Find where the given text appears and provide that cell's center as (X, Y) coordinate. 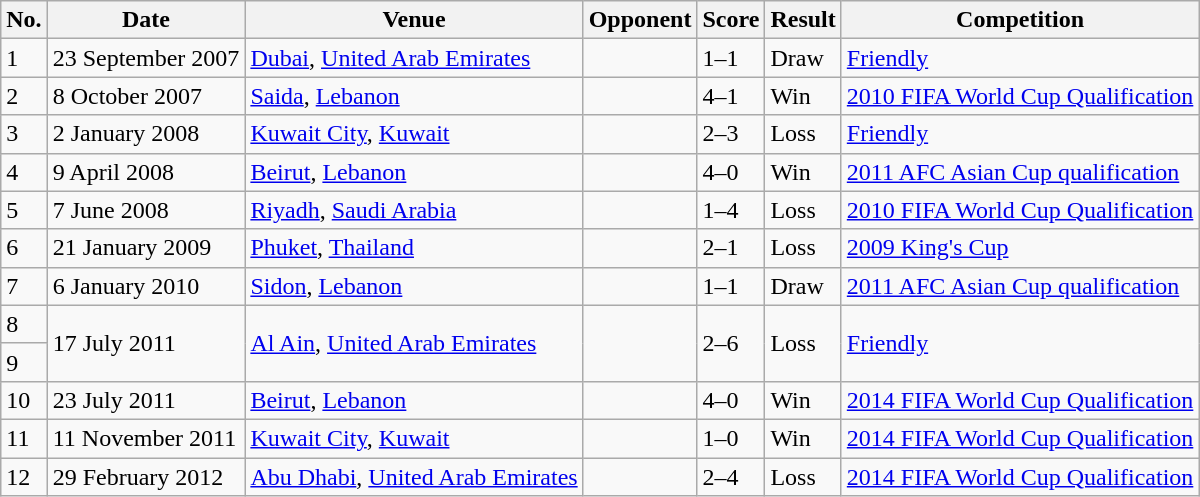
5 (24, 210)
23 September 2007 (146, 58)
10 (24, 400)
2–4 (731, 477)
1–4 (731, 210)
No. (24, 20)
11 November 2011 (146, 438)
Phuket, Thailand (414, 248)
2 January 2008 (146, 134)
Riyadh, Saudi Arabia (414, 210)
Saida, Lebanon (414, 96)
Competition (1020, 20)
Date (146, 20)
2–6 (731, 343)
6 (24, 248)
Sidon, Lebanon (414, 286)
2–3 (731, 134)
9 April 2008 (146, 172)
17 July 2011 (146, 343)
4–1 (731, 96)
Abu Dhabi, United Arab Emirates (414, 477)
3 (24, 134)
8 October 2007 (146, 96)
29 February 2012 (146, 477)
11 (24, 438)
1 (24, 58)
Score (731, 20)
2 (24, 96)
Opponent (640, 20)
4 (24, 172)
Dubai, United Arab Emirates (414, 58)
23 July 2011 (146, 400)
12 (24, 477)
9 (24, 362)
7 (24, 286)
Result (803, 20)
8 (24, 324)
21 January 2009 (146, 248)
6 January 2010 (146, 286)
Venue (414, 20)
1–0 (731, 438)
2009 King's Cup (1020, 248)
7 June 2008 (146, 210)
2–1 (731, 248)
Al Ain, United Arab Emirates (414, 343)
